Pinpoint the cell where the given text exists, returning its [X, Y] midpoint coordinate. 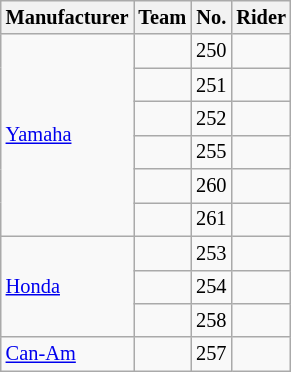
252 [211, 118]
Manufacturer [68, 17]
260 [211, 186]
255 [211, 152]
257 [211, 354]
Team [163, 17]
253 [211, 253]
No. [211, 17]
Honda [68, 286]
251 [211, 85]
261 [211, 219]
250 [211, 51]
258 [211, 320]
Yamaha [68, 135]
Can-Am [68, 354]
254 [211, 287]
Rider [261, 17]
